Search for the cell housing the specified text and yield its (x, y) center coordinate. 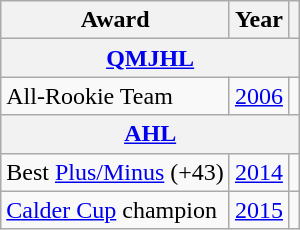
Calder Cup champion (116, 210)
All-Rookie Team (116, 96)
QMJHL (150, 58)
Award (116, 20)
2006 (258, 96)
2014 (258, 172)
AHL (150, 134)
Best Plus/Minus (+43) (116, 172)
2015 (258, 210)
Year (258, 20)
